Provide the (x, y) coordinate of the cell's center where the given text is located.  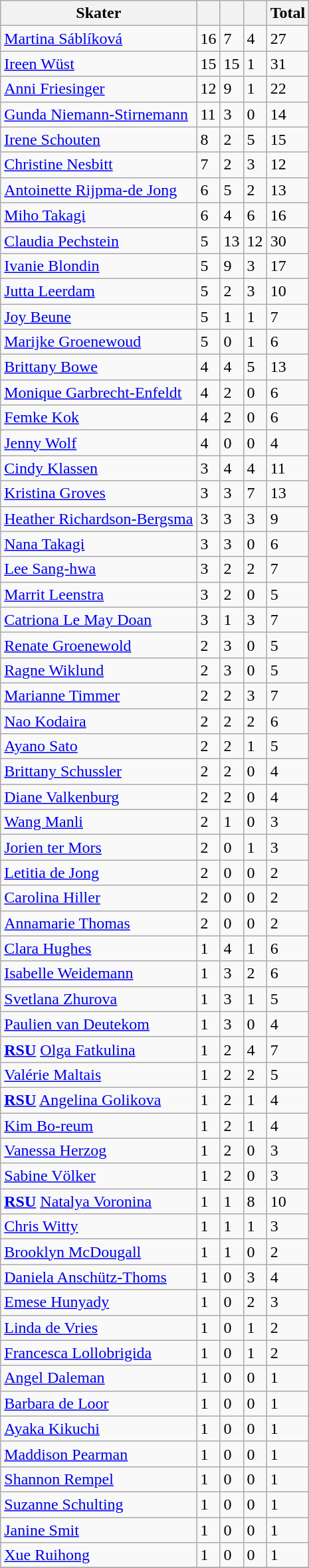
Heather Richardson-Bergsma (98, 519)
Vanessa Herzog (98, 1151)
Maddison Pearman (98, 1454)
Paulien van Deutekom (98, 1024)
Brooklyn McDougall (98, 1252)
Linda de Vries (98, 1328)
Ireen Wüst (98, 64)
17 (288, 266)
Daniela Anschütz-Thoms (98, 1277)
Claudia Pechstein (98, 240)
Isabelle Weidemann (98, 974)
30 (288, 240)
Skater (98, 13)
Marianne Timmer (98, 695)
Monique Garbrecht-Enfeldt (98, 392)
Irene Schouten (98, 139)
Janine Smit (98, 1529)
Gunda Niemann-Stirnemann (98, 114)
Marijke Groenewoud (98, 342)
Clara Hughes (98, 948)
Wang Manli (98, 822)
Brittany Schussler (98, 772)
Angel Daleman (98, 1378)
Xue Ruihong (98, 1555)
Kristina Groves (98, 493)
Ragne Wiklund (98, 670)
Diane Valkenburg (98, 797)
Brittany Bowe (98, 367)
14 (288, 114)
Ayano Sato (98, 746)
Ivanie Blondin (98, 266)
RSU Olga Fatkulina (98, 1049)
Svetlana Zhurova (98, 999)
Total (288, 13)
Miho Takagi (98, 215)
Chris Witty (98, 1227)
Nao Kodaira (98, 721)
Emese Hunyady (98, 1302)
Nana Takagi (98, 544)
Jenny Wolf (98, 443)
Kim Bo-reum (98, 1126)
Sabine Völker (98, 1176)
Barbara de Loor (98, 1403)
Annamarie Thomas (98, 923)
RSU Natalya Voronina (98, 1201)
Shannon Rempel (98, 1479)
Cindy Klassen (98, 468)
Valérie Maltais (98, 1075)
Christine Nesbitt (98, 165)
27 (288, 39)
Anni Friesinger (98, 89)
Martina Sáblíková (98, 39)
Lee Sang-hwa (98, 569)
Suzanne Schulting (98, 1504)
Marrit Leenstra (98, 594)
Catriona Le May Doan (98, 620)
Antoinette Rijpma-de Jong (98, 190)
Letitia de Jong (98, 873)
Jutta Leerdam (98, 291)
22 (288, 89)
Jorien ter Mors (98, 847)
Francesca Lollobrigida (98, 1353)
Renate Groenewold (98, 645)
Carolina Hiller (98, 898)
Joy Beune (98, 317)
Ayaka Kikuchi (98, 1429)
31 (288, 64)
Femke Kok (98, 418)
RSU Angelina Golikova (98, 1100)
